Output the [X, Y] coordinate of the center of the cell containing the given text.  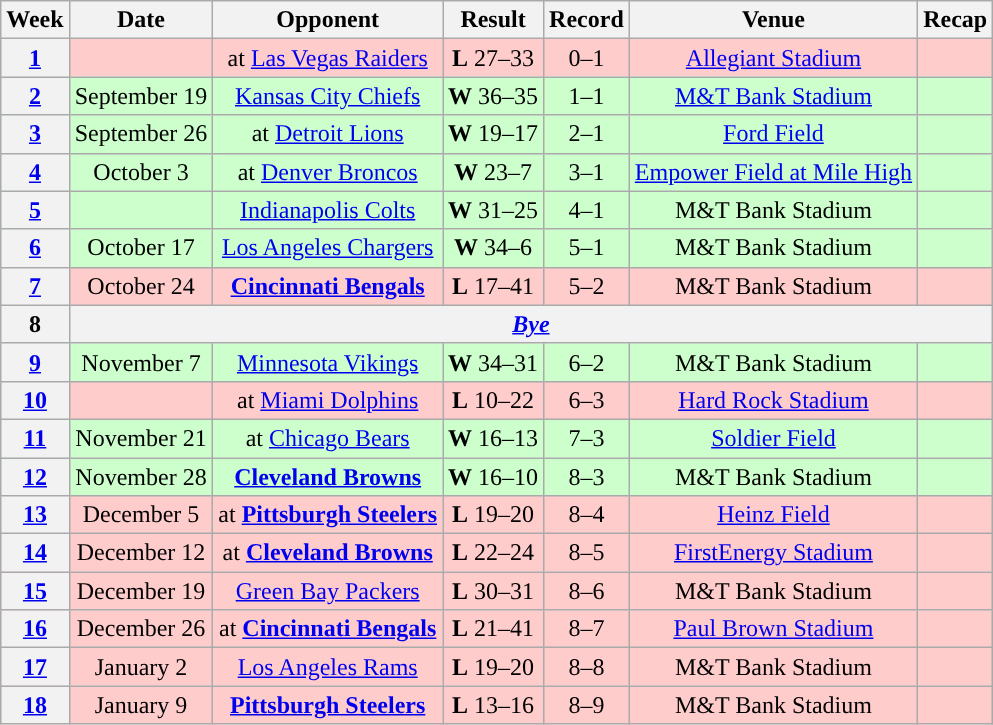
10 [35, 400]
January 9 [141, 705]
November 28 [141, 477]
at Las Vegas Raiders [328, 58]
November 21 [141, 438]
5–1 [587, 248]
12 [35, 477]
1–1 [587, 96]
L 27–33 [494, 58]
W 36–35 [494, 96]
2–1 [587, 134]
October 17 [141, 248]
1 [35, 58]
L 22–24 [494, 553]
8–8 [587, 667]
at Cincinnati Bengals [328, 629]
W 16–13 [494, 438]
6–2 [587, 362]
at Detroit Lions [328, 134]
Date [141, 20]
18 [35, 705]
FirstEnergy Stadium [773, 553]
5–2 [587, 286]
L 13–16 [494, 705]
L 17–41 [494, 286]
15 [35, 591]
Kansas City Chiefs [328, 96]
16 [35, 629]
December 26 [141, 629]
8 [35, 324]
8–5 [587, 553]
Bye [531, 324]
8–7 [587, 629]
0–1 [587, 58]
Soldier Field [773, 438]
8–4 [587, 515]
Paul Brown Stadium [773, 629]
W 34–31 [494, 362]
L 10–22 [494, 400]
Cleveland Browns [328, 477]
Ford Field [773, 134]
December 12 [141, 553]
Opponent [328, 20]
8–9 [587, 705]
6 [35, 248]
8–6 [587, 591]
October 3 [141, 172]
4–1 [587, 210]
Los Angeles Chargers [328, 248]
October 24 [141, 286]
at Denver Broncos [328, 172]
9 [35, 362]
Venue [773, 20]
Hard Rock Stadium [773, 400]
4 [35, 172]
W 31–25 [494, 210]
Allegiant Stadium [773, 58]
8–3 [587, 477]
Minnesota Vikings [328, 362]
December 19 [141, 591]
W 19–17 [494, 134]
17 [35, 667]
at Cleveland Browns [328, 553]
Pittsburgh Steelers [328, 705]
13 [35, 515]
11 [35, 438]
W 16–10 [494, 477]
November 7 [141, 362]
at Chicago Bears [328, 438]
Recap [956, 20]
Cincinnati Bengals [328, 286]
6–3 [587, 400]
14 [35, 553]
December 5 [141, 515]
3–1 [587, 172]
L 30–31 [494, 591]
September 19 [141, 96]
Green Bay Packers [328, 591]
2 [35, 96]
January 2 [141, 667]
7 [35, 286]
7–3 [587, 438]
Record [587, 20]
5 [35, 210]
Indianapolis Colts [328, 210]
Heinz Field [773, 515]
W 23–7 [494, 172]
Los Angeles Rams [328, 667]
September 26 [141, 134]
L 21–41 [494, 629]
Result [494, 20]
at Pittsburgh Steelers [328, 515]
3 [35, 134]
Week [35, 20]
W 34–6 [494, 248]
at Miami Dolphins [328, 400]
Empower Field at Mile High [773, 172]
